Extract the [X, Y] coordinate from the center of the cell holding the provided text.  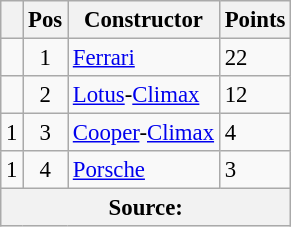
Pos [46, 20]
Ferrari [144, 58]
22 [254, 58]
2 [46, 95]
Lotus-Climax [144, 95]
Porsche [144, 170]
Source: [146, 208]
12 [254, 95]
Points [254, 20]
Cooper-Climax [144, 133]
Constructor [144, 20]
